Pinpoint the cell where the given text exists, returning its (X, Y) midpoint coordinate. 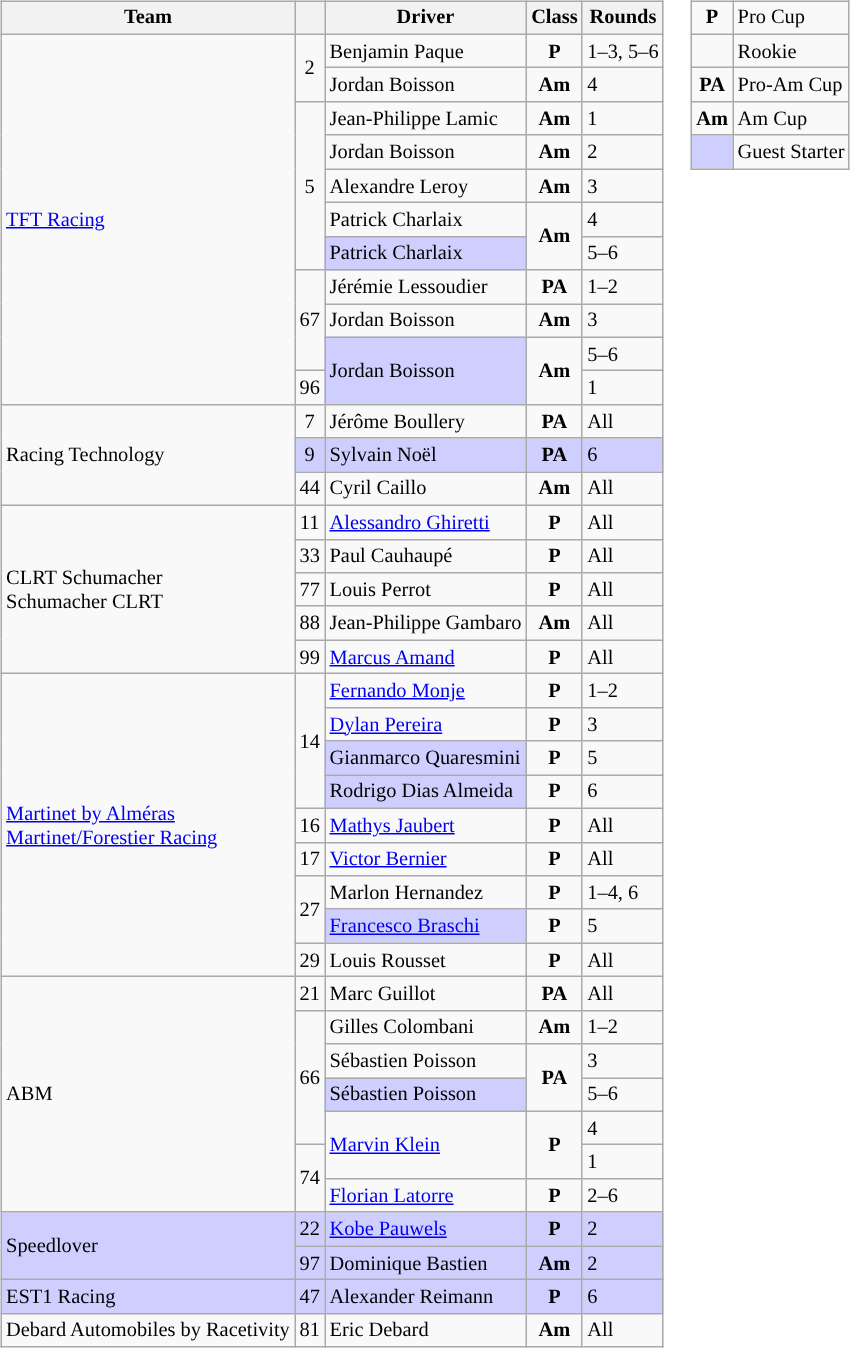
Marcus Amand (426, 657)
Cyril Caillo (426, 489)
27 (310, 910)
14 (310, 742)
Jérémie Lessoudier (426, 287)
Racing Technology (148, 456)
Sylvain Noël (426, 455)
81 (310, 1330)
Dylan Pereira (426, 724)
44 (310, 489)
ABM (148, 1095)
Alessandro Ghiretti (426, 522)
Team (148, 18)
Pro Cup (792, 18)
Alexandre Leroy (426, 186)
Driver (426, 18)
Florian Latorre (426, 1196)
Guest Starter (792, 152)
Marvin Klein (426, 1144)
17 (310, 859)
22 (310, 1229)
TFT Racing (148, 219)
Pro-Am Cup (792, 85)
Marlon Hernandez (426, 893)
Dominique Bastien (426, 1263)
Louis Rousset (426, 960)
33 (310, 556)
Debard Automobiles by Racetivity (148, 1330)
Alexander Reimann (426, 1297)
Jérôme Boullery (426, 422)
Louis Perrot (426, 590)
Paul Cauhaupé (426, 556)
67 (310, 320)
2–6 (622, 1196)
97 (310, 1263)
Speedlover (148, 1246)
96 (310, 388)
11 (310, 522)
EST1 Racing (148, 1297)
Marc Guillot (426, 994)
7 (310, 422)
21 (310, 994)
77 (310, 590)
Class (554, 18)
Mathys Jaubert (426, 825)
Benjamin Paque (426, 51)
1–3, 5–6 (622, 51)
Rounds (622, 18)
Kobe Pauwels (426, 1229)
Francesco Braschi (426, 926)
Victor Bernier (426, 859)
Eric Debard (426, 1330)
9 (310, 455)
Martinet by Alméras Martinet/Forestier Racing (148, 826)
29 (310, 960)
99 (310, 657)
16 (310, 825)
Rodrigo Dias Almeida (426, 792)
Rookie (792, 51)
66 (310, 1078)
1–4, 6 (622, 893)
88 (310, 623)
Am Cup (792, 119)
CLRT Schumacher Schumacher CLRT (148, 589)
Jean-Philippe Gambaro (426, 623)
Gianmarco Quaresmini (426, 758)
47 (310, 1297)
Fernando Monje (426, 691)
Gilles Colombani (426, 1027)
74 (310, 1178)
Jean-Philippe Lamic (426, 119)
